For the text-containing cell, return its midpoint in (X, Y) coordinate format. 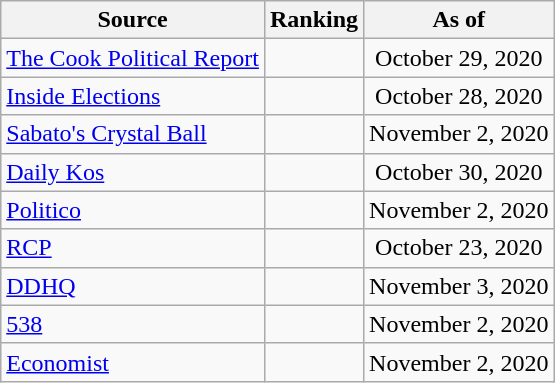
Politico (133, 210)
October 23, 2020 (459, 248)
The Cook Political Report (133, 58)
Sabato's Crystal Ball (133, 134)
Ranking (314, 20)
Economist (133, 362)
Daily Kos (133, 172)
October 30, 2020 (459, 172)
October 28, 2020 (459, 96)
October 29, 2020 (459, 58)
RCP (133, 248)
Source (133, 20)
538 (133, 324)
As of (459, 20)
DDHQ (133, 286)
Inside Elections (133, 96)
November 3, 2020 (459, 286)
